Scan for the cell matching the given text and deliver its [x, y] coordinate at center. 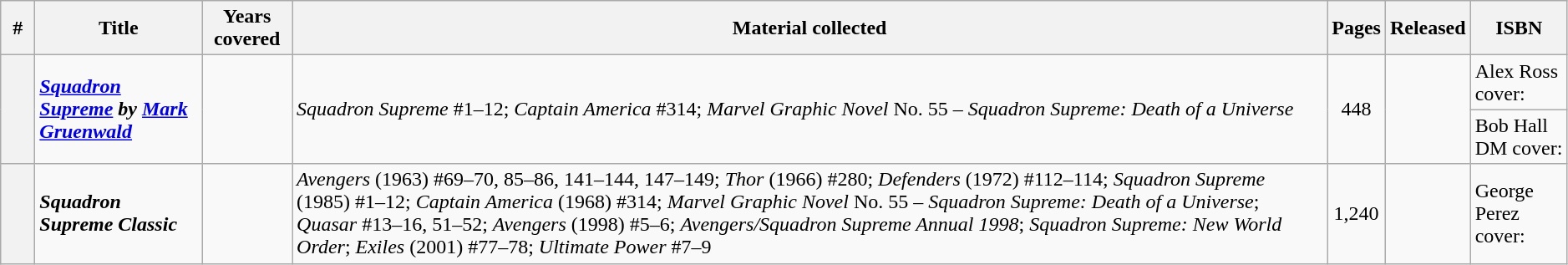
Squadron Supreme #1–12; Captain America #314; Marvel Graphic Novel No. 55 – Squadron Supreme: Death of a Universe [810, 110]
Pages [1357, 28]
Material collected [810, 28]
1,240 [1357, 214]
ISBN [1519, 28]
448 [1357, 110]
Squadron Supreme Classic [119, 214]
Released [1428, 28]
Years covered [247, 28]
Squadron Supreme by Mark Gruenwald [119, 110]
Title [119, 28]
Bob Hall DM cover: [1519, 137]
# [18, 28]
George Perez cover: [1519, 214]
Alex Ross cover: [1519, 82]
